Find where the given text appears and provide that cell's center as [x, y] coordinate. 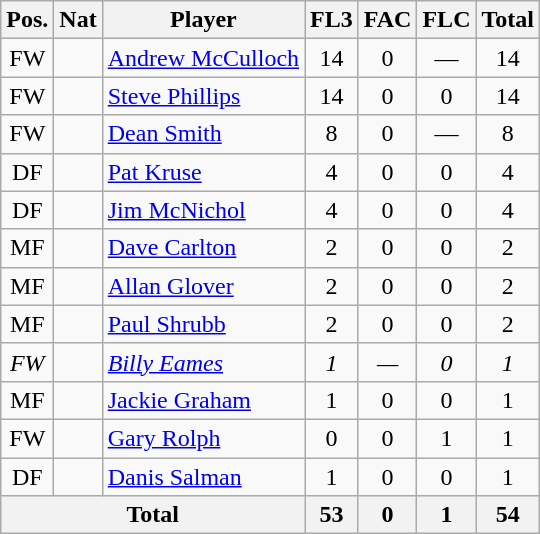
53 [332, 515]
Pos. [28, 20]
Nat [78, 20]
Dave Carlton [203, 248]
Paul Shrubb [203, 324]
Jim McNichol [203, 210]
Player [203, 20]
Dean Smith [203, 134]
Jackie Graham [203, 400]
Allan Glover [203, 286]
FLC [446, 20]
FL3 [332, 20]
54 [508, 515]
Andrew McCulloch [203, 58]
Billy Eames [203, 362]
Steve Phillips [203, 96]
Pat Kruse [203, 172]
FAC [388, 20]
Gary Rolph [203, 438]
Danis Salman [203, 477]
